Output the (X, Y) coordinate of the center of the cell containing the given text.  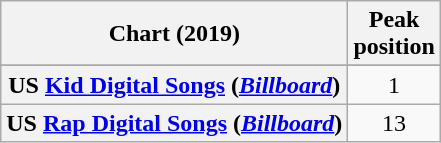
13 (394, 123)
US Rap Digital Songs (Billboard) (174, 123)
Chart (2019) (174, 34)
1 (394, 85)
Peakposition (394, 34)
US Kid Digital Songs (Billboard) (174, 85)
